Locate the cell with the specified text and output its (x, y) center coordinate. 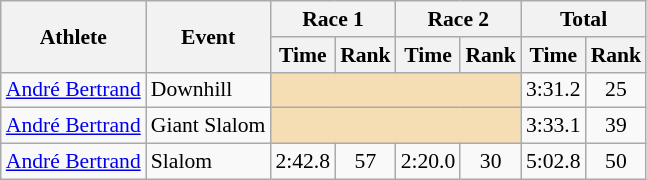
50 (616, 162)
2:20.0 (428, 162)
Event (208, 36)
30 (490, 162)
57 (366, 162)
5:02.8 (554, 162)
Athlete (74, 36)
2:42.8 (302, 162)
39 (616, 126)
Slalom (208, 162)
Race 1 (332, 19)
3:31.2 (554, 90)
25 (616, 90)
Giant Slalom (208, 126)
Downhill (208, 90)
3:33.1 (554, 126)
Total (584, 19)
Race 2 (458, 19)
